Return the (X, Y) coordinate for the center point of the cell that contains the specified text.  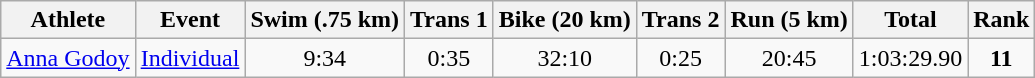
Trans 1 (450, 20)
Trans 2 (680, 20)
Total (910, 20)
Athlete (68, 20)
Bike (20 km) (564, 20)
Event (190, 20)
1:03:29.90 (910, 58)
0:35 (450, 58)
9:34 (325, 58)
Individual (190, 58)
Run (5 km) (789, 20)
0:25 (680, 58)
20:45 (789, 58)
11 (1002, 58)
Rank (1002, 20)
Swim (.75 km) (325, 20)
32:10 (564, 58)
Anna Godoy (68, 58)
